Locate the cell with the specified text and output its [x, y] center coordinate. 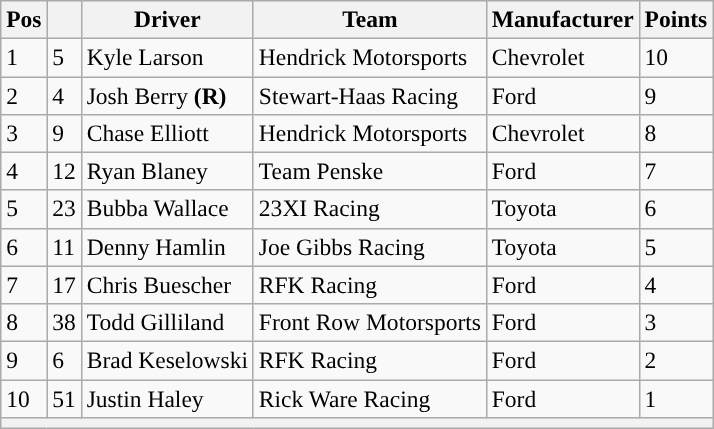
Brad Keselowski [167, 360]
Manufacturer [562, 19]
Pos [24, 19]
Bubba Wallace [167, 209]
17 [64, 285]
11 [64, 247]
38 [64, 322]
Justin Haley [167, 398]
Team [370, 19]
Kyle Larson [167, 57]
23XI Racing [370, 209]
Team Penske [370, 171]
Driver [167, 19]
51 [64, 398]
Chase Elliott [167, 133]
Denny Hamlin [167, 247]
Joe Gibbs Racing [370, 247]
Ryan Blaney [167, 171]
Rick Ware Racing [370, 398]
Points [676, 19]
Front Row Motorsports [370, 322]
Josh Berry (R) [167, 95]
Todd Gilliland [167, 322]
Chris Buescher [167, 285]
12 [64, 171]
Stewart-Haas Racing [370, 95]
23 [64, 209]
